Capture the cell that displays the provided text and extract its (X, Y) central coordinate. 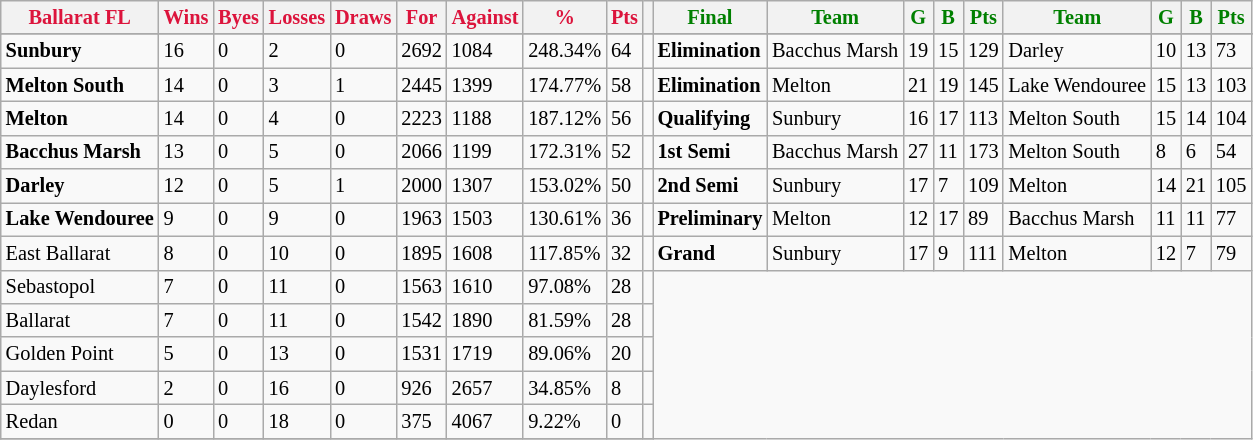
58 (624, 85)
2692 (421, 51)
Grand (710, 253)
64 (624, 51)
89 (983, 219)
Redan (80, 421)
Ballarat FL (80, 17)
52 (624, 152)
187.12% (564, 118)
1542 (421, 320)
2066 (421, 152)
104 (1231, 118)
1531 (421, 354)
Final (710, 17)
34.85% (564, 388)
73 (1231, 51)
Ballarat (80, 320)
172.31% (564, 152)
105 (1231, 186)
Wins (186, 17)
1610 (486, 287)
117.85% (564, 253)
1st Semi (710, 152)
375 (421, 421)
Against (486, 17)
32 (624, 253)
36 (624, 219)
% (564, 17)
145 (983, 85)
For (421, 17)
6 (1196, 152)
77 (1231, 219)
1399 (486, 85)
3 (297, 85)
1084 (486, 51)
9.22% (564, 421)
89.06% (564, 354)
174.77% (564, 85)
Qualifying (710, 118)
153.02% (564, 186)
54 (1231, 152)
2445 (421, 85)
27 (918, 152)
1563 (421, 287)
1503 (486, 219)
1199 (486, 152)
Losses (297, 17)
1963 (421, 219)
Golden Point (80, 354)
East Ballarat (80, 253)
1307 (486, 186)
4067 (486, 421)
1890 (486, 320)
Daylesford (80, 388)
111 (983, 253)
2657 (486, 388)
18 (297, 421)
1895 (421, 253)
926 (421, 388)
173 (983, 152)
50 (624, 186)
130.61% (564, 219)
103 (1231, 85)
79 (1231, 253)
1608 (486, 253)
109 (983, 186)
2000 (421, 186)
20 (624, 354)
Preliminary (710, 219)
Draws (363, 17)
97.08% (564, 287)
248.34% (564, 51)
113 (983, 118)
4 (297, 118)
Sebastopol (80, 287)
2nd Semi (710, 186)
81.59% (564, 320)
56 (624, 118)
2223 (421, 118)
1719 (486, 354)
1188 (486, 118)
129 (983, 51)
Byes (238, 17)
